Scan for the cell matching the given text and deliver its (x, y) coordinate at center. 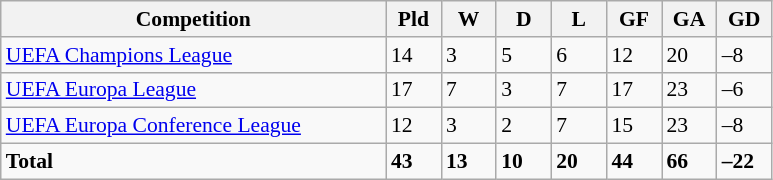
2 (524, 126)
10 (524, 162)
44 (634, 162)
UEFA Europa League (194, 90)
–22 (744, 162)
UEFA Champions League (194, 55)
–6 (744, 90)
GD (744, 19)
W (468, 19)
66 (690, 162)
6 (578, 55)
14 (414, 55)
13 (468, 162)
Pld (414, 19)
43 (414, 162)
Competition (194, 19)
GF (634, 19)
UEFA Europa Conference League (194, 126)
D (524, 19)
5 (524, 55)
GA (690, 19)
15 (634, 126)
L (578, 19)
Total (194, 162)
